Capture the cell that displays the provided text and extract its (X, Y) central coordinate. 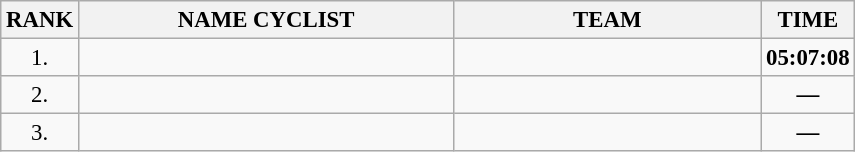
05:07:08 (808, 58)
1. (40, 58)
2. (40, 95)
TEAM (608, 20)
NAME CYCLIST (266, 20)
3. (40, 133)
TIME (808, 20)
RANK (40, 20)
